Find where the given text appears and provide that cell's center as [X, Y] coordinate. 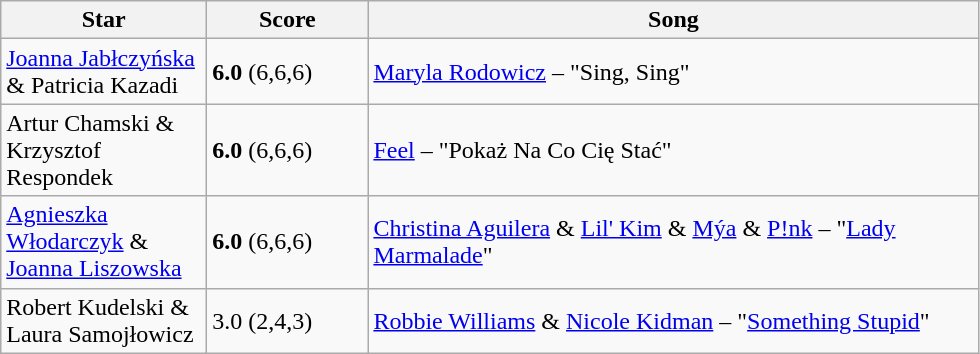
3.0 (2,4,3) [288, 320]
Song [674, 20]
Joanna Jabłczyńska & Patricia Kazadi [104, 72]
Christina Aguilera & Lil' Kim & Mýa & P!nk – "Lady Marmalade" [674, 242]
Score [288, 20]
Star [104, 20]
Maryla Rodowicz – "Sing, Sing" [674, 72]
Agnieszka Włodarczyk & Joanna Liszowska [104, 242]
Artur Chamski & Krzysztof Respondek [104, 150]
Feel – "Pokaż Na Co Cię Stać" [674, 150]
Robert Kudelski & Laura Samojłowicz [104, 320]
Robbie Williams & Nicole Kidman – "Something Stupid" [674, 320]
